Find where the given text appears and provide that cell's center as (X, Y) coordinate. 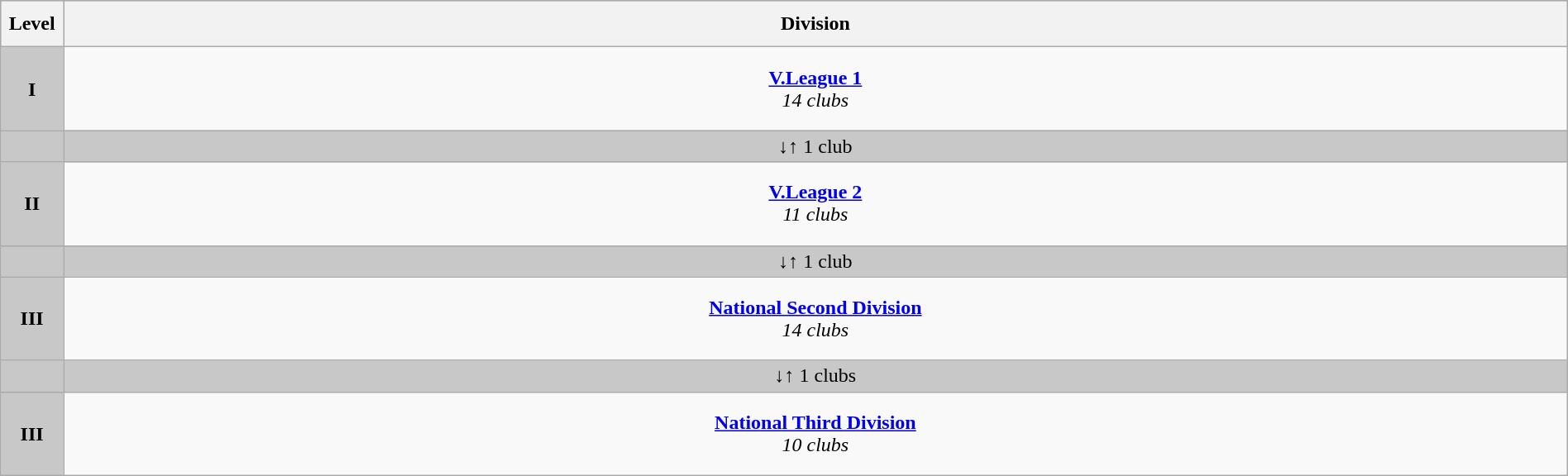
V.League 114 clubs (815, 89)
Level (32, 24)
National Third Division10 clubs (815, 433)
I (32, 89)
II (32, 203)
↓↑ 1 clubs (815, 376)
V.League 211 clubs (815, 203)
Division (815, 24)
National Second Division14 clubs (815, 319)
